Locate the cell with the specified text and output its [x, y] center coordinate. 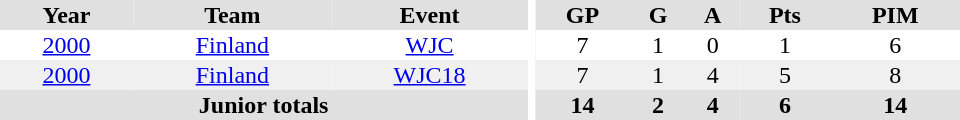
PIM [895, 15]
WJC18 [430, 75]
A [712, 15]
5 [784, 75]
GP [582, 15]
WJC [430, 45]
2 [658, 105]
Year [66, 15]
0 [712, 45]
Junior totals [264, 105]
G [658, 15]
Team [232, 15]
8 [895, 75]
Pts [784, 15]
Event [430, 15]
